Scan for the cell matching the given text and deliver its (x, y) coordinate at center. 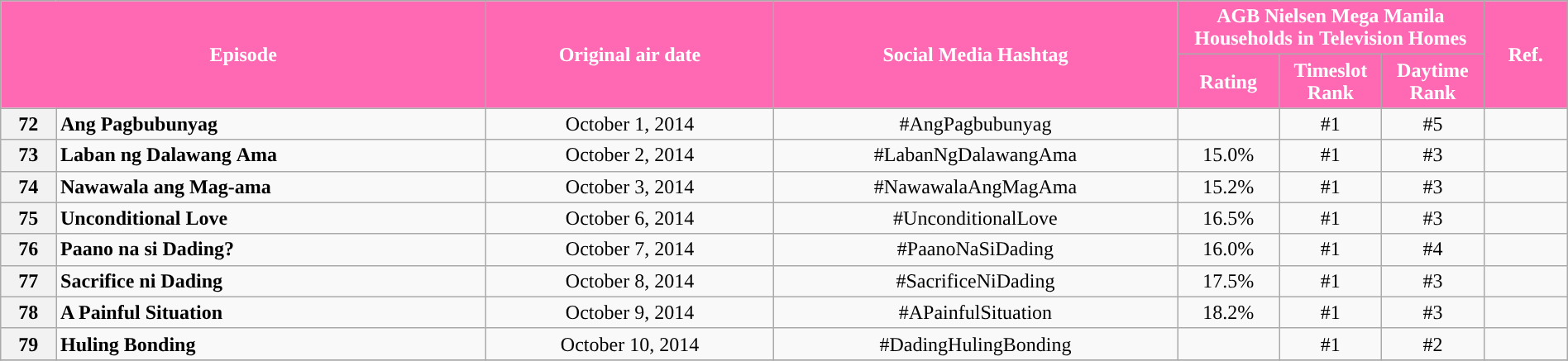
#DadingHulingBonding (975, 344)
74 (28, 187)
Nawawala ang Mag-ama (271, 187)
#SacrificeNiDading (975, 281)
75 (28, 218)
Social Media Hashtag (975, 55)
October 2, 2014 (630, 155)
Original air date (630, 55)
#AngPagbubunyag (975, 124)
15.2% (1229, 187)
#PaanoNaSiDading (975, 249)
Daytime Rank (1433, 81)
#5 (1433, 124)
78 (28, 312)
October 1, 2014 (630, 124)
Sacrifice ni Dading (271, 281)
#2 (1433, 344)
Rating (1229, 81)
October 10, 2014 (630, 344)
79 (28, 344)
Paano na si Dading? (271, 249)
18.2% (1229, 312)
72 (28, 124)
October 3, 2014 (630, 187)
16.0% (1229, 249)
October 9, 2014 (630, 312)
Huling Bonding (271, 344)
#NawawalaAngMagAma (975, 187)
Ref. (1525, 55)
A Painful Situation (271, 312)
17.5% (1229, 281)
#4 (1433, 249)
Laban ng Dalawang Ama (271, 155)
October 8, 2014 (630, 281)
73 (28, 155)
#LabanNgDalawangAma (975, 155)
15.0% (1229, 155)
AGB Nielsen Mega Manila Households in Television Homes (1331, 28)
16.5% (1229, 218)
#APainfulSituation (975, 312)
October 7, 2014 (630, 249)
October 6, 2014 (630, 218)
76 (28, 249)
#UnconditionalLove (975, 218)
77 (28, 281)
Episode (243, 55)
Unconditional Love (271, 218)
Ang Pagbubunyag (271, 124)
Timeslot Rank (1331, 81)
